Detect which cell encompasses the target text, then output its [X, Y] center coordinate. 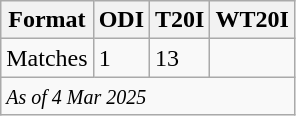
ODI [121, 20]
As of 4 Mar 2025 [148, 96]
Format [47, 20]
WT20I [252, 20]
T20I [180, 20]
1 [121, 58]
13 [180, 58]
Matches [47, 58]
